Return (X, Y) of the center of cell containing provided text 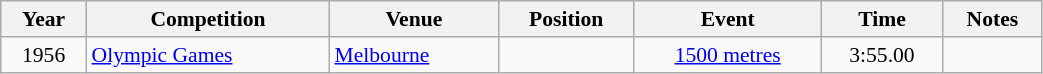
Time (882, 19)
Event (728, 19)
Position (566, 19)
Competition (208, 19)
1500 metres (728, 55)
Year (44, 19)
Notes (992, 19)
1956 (44, 55)
3:55.00 (882, 55)
Venue (414, 19)
Melbourne (414, 55)
Olympic Games (208, 55)
